From the cell containing the given text, extract its center point as (X, Y) coordinate. 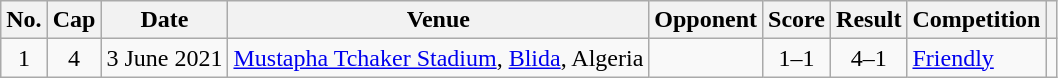
Venue (438, 20)
Friendly (976, 58)
No. (24, 20)
3 June 2021 (164, 58)
Competition (976, 20)
Cap (74, 20)
4–1 (869, 58)
Score (797, 20)
Opponent (706, 20)
Mustapha Tchaker Stadium, Blida, Algeria (438, 58)
1 (24, 58)
Date (164, 20)
Result (869, 20)
4 (74, 58)
1–1 (797, 58)
